Output the [X, Y] coordinate of the center of the cell containing the given text.  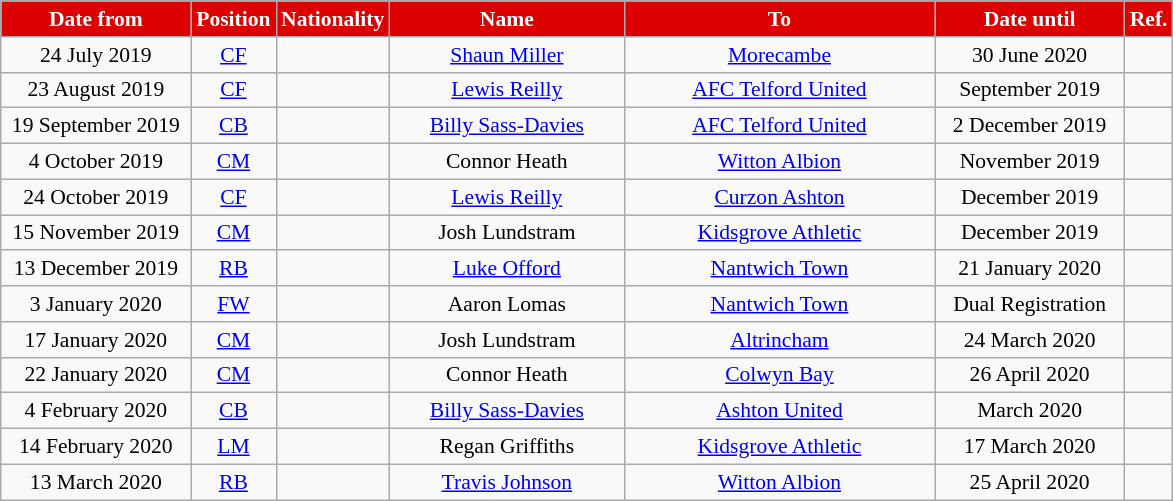
Nationality [332, 19]
17 January 2020 [96, 340]
Colwyn Bay [779, 375]
March 2020 [1030, 411]
Regan Griffiths [506, 447]
To [779, 19]
17 March 2020 [1030, 447]
25 April 2020 [1030, 482]
14 February 2020 [96, 447]
30 June 2020 [1030, 55]
24 July 2019 [96, 55]
13 December 2019 [96, 269]
3 January 2020 [96, 304]
23 August 2019 [96, 90]
19 September 2019 [96, 126]
2 December 2019 [1030, 126]
LM [234, 447]
4 February 2020 [96, 411]
21 January 2020 [1030, 269]
22 January 2020 [96, 375]
Aaron Lomas [506, 304]
Travis Johnson [506, 482]
Morecambe [779, 55]
Curzon Ashton [779, 197]
FW [234, 304]
Date until [1030, 19]
4 October 2019 [96, 162]
15 November 2019 [96, 233]
Date from [96, 19]
November 2019 [1030, 162]
24 March 2020 [1030, 340]
Ashton United [779, 411]
Shaun Miller [506, 55]
24 October 2019 [96, 197]
Position [234, 19]
Altrincham [779, 340]
Ref. [1149, 19]
13 March 2020 [96, 482]
September 2019 [1030, 90]
Name [506, 19]
Luke Offord [506, 269]
26 April 2020 [1030, 375]
Dual Registration [1030, 304]
